Return the [X, Y] coordinate for the center point of the cell that contains the specified text.  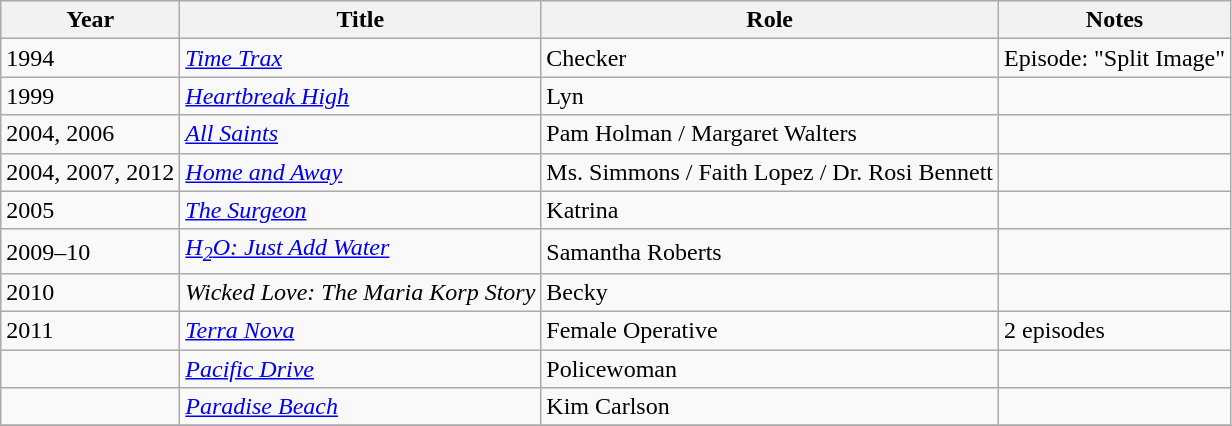
Year [90, 20]
Lyn [770, 96]
Wicked Love: The Maria Korp Story [360, 292]
Episode: "Split Image" [1115, 58]
H2O: Just Add Water [360, 251]
Pacific Drive [360, 369]
Role [770, 20]
2004, 2006 [90, 134]
Notes [1115, 20]
Paradise Beach [360, 407]
Katrina [770, 210]
Checker [770, 58]
2004, 2007, 2012 [90, 172]
2 episodes [1115, 331]
Female Operative [770, 331]
2009–10 [90, 251]
Terra Nova [360, 331]
All Saints [360, 134]
2010 [90, 292]
Kim Carlson [770, 407]
Samantha Roberts [770, 251]
2011 [90, 331]
Becky [770, 292]
2005 [90, 210]
1994 [90, 58]
Ms. Simmons / Faith Lopez / Dr. Rosi Bennett [770, 172]
Pam Holman / Margaret Walters [770, 134]
The Surgeon [360, 210]
Home and Away [360, 172]
Heartbreak High [360, 96]
Time Trax [360, 58]
Title [360, 20]
Policewoman [770, 369]
1999 [90, 96]
